Output the [X, Y] coordinate of the center of the cell containing the given text.  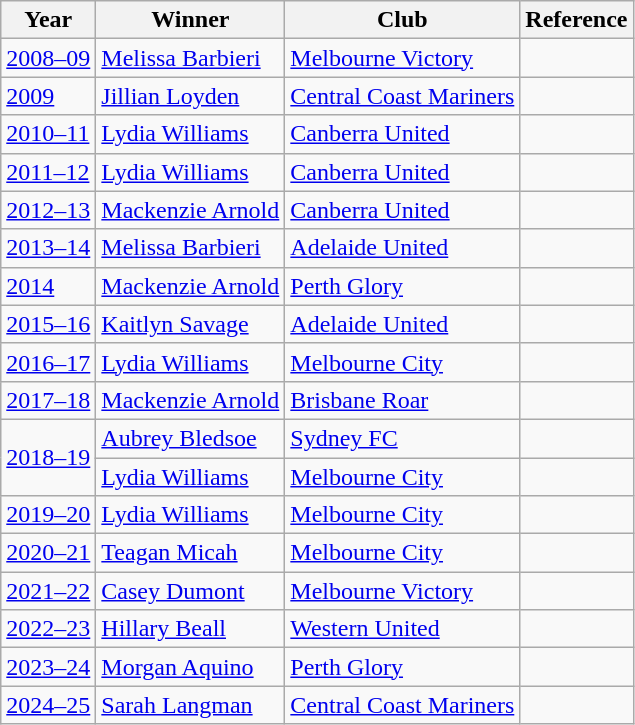
2024–25 [48, 705]
2018–19 [48, 457]
Brisbane Roar [402, 400]
Jillian Loyden [190, 96]
Kaitlyn Savage [190, 324]
2008–09 [48, 58]
2020–21 [48, 553]
Western United [402, 629]
Sydney FC [402, 438]
Casey Dumont [190, 591]
2017–18 [48, 400]
2016–17 [48, 362]
Year [48, 20]
Winner [190, 20]
2022–23 [48, 629]
2013–14 [48, 248]
2009 [48, 96]
2021–22 [48, 591]
2023–24 [48, 667]
Morgan Aquino [190, 667]
Sarah Langman [190, 705]
Club [402, 20]
Reference [576, 20]
2014 [48, 286]
2019–20 [48, 515]
2012–13 [48, 210]
2011–12 [48, 172]
Aubrey Bledsoe [190, 438]
2010–11 [48, 134]
2015–16 [48, 324]
Teagan Micah [190, 553]
Hillary Beall [190, 629]
